Find where the given text appears and provide that cell's center as [X, Y] coordinate. 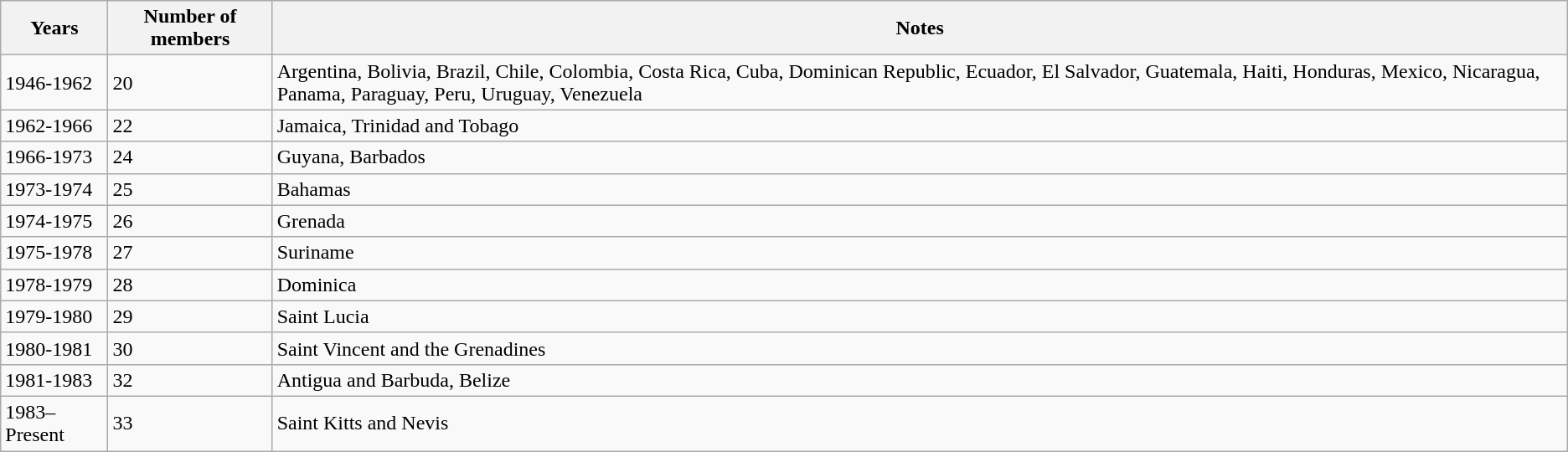
20 [190, 82]
32 [190, 380]
33 [190, 424]
1980-1981 [54, 348]
29 [190, 316]
25 [190, 189]
27 [190, 253]
Dominica [920, 285]
1981-1983 [54, 380]
Notes [920, 28]
1974-1975 [54, 221]
22 [190, 126]
1978-1979 [54, 285]
30 [190, 348]
Antigua and Barbuda, Belize [920, 380]
Jamaica, Trinidad and Tobago [920, 126]
1966-1973 [54, 157]
24 [190, 157]
Years [54, 28]
1946-1962 [54, 82]
Guyana, Barbados [920, 157]
Bahamas [920, 189]
1973-1974 [54, 189]
Saint Vincent and the Grenadines [920, 348]
28 [190, 285]
Number of members [190, 28]
1975-1978 [54, 253]
Suriname [920, 253]
Saint Kitts and Nevis [920, 424]
Grenada [920, 221]
26 [190, 221]
1962-1966 [54, 126]
1979-1980 [54, 316]
1983–Present [54, 424]
Saint Lucia [920, 316]
